Pinpoint the cell where the given text exists, returning its [X, Y] midpoint coordinate. 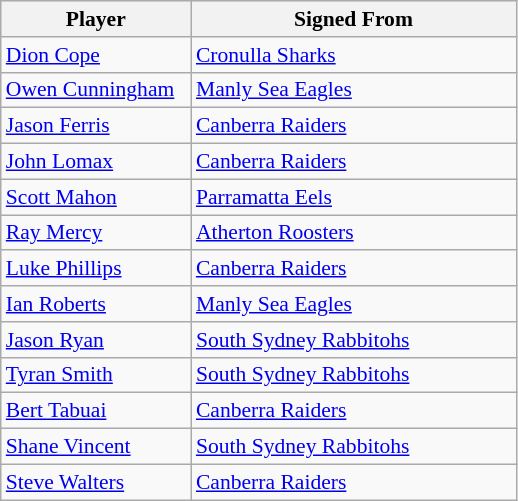
Jason Ferris [96, 126]
Dion Cope [96, 55]
Jason Ryan [96, 340]
Tyran Smith [96, 375]
Ray Mercy [96, 233]
Parramatta Eels [354, 197]
Scott Mahon [96, 197]
Shane Vincent [96, 447]
Atherton Roosters [354, 233]
Steve Walters [96, 482]
Ian Roberts [96, 304]
Cronulla Sharks [354, 55]
John Lomax [96, 162]
Player [96, 19]
Luke Phillips [96, 269]
Signed From [354, 19]
Bert Tabuai [96, 411]
Owen Cunningham [96, 90]
